Return the [x, y] coordinate for the center point of the cell that contains the specified text.  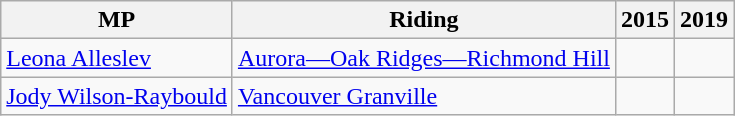
2015 [644, 20]
2019 [704, 20]
MP [117, 20]
Riding [424, 20]
Jody Wilson-Raybould [117, 96]
Leona Alleslev [117, 58]
Aurora—Oak Ridges—Richmond Hill [424, 58]
Vancouver Granville [424, 96]
